From the cell containing the given text, extract its center point as (X, Y) coordinate. 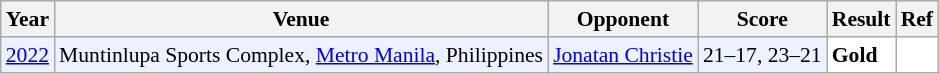
Muntinlupa Sports Complex, Metro Manila, Philippines (301, 55)
Result (862, 19)
Venue (301, 19)
Gold (862, 55)
2022 (28, 55)
21–17, 23–21 (762, 55)
Year (28, 19)
Opponent (623, 19)
Score (762, 19)
Ref (917, 19)
Jonatan Christie (623, 55)
